From the cell containing the given text, extract its center point as [X, Y] coordinate. 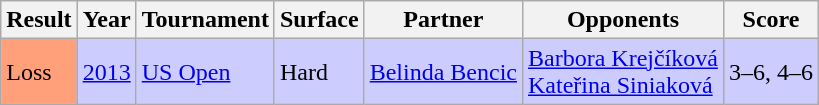
Belinda Bencic [443, 72]
Year [106, 20]
Surface [319, 20]
Hard [319, 72]
Loss [39, 72]
2013 [106, 72]
US Open [205, 72]
Barbora Krejčíková Kateřina Siniaková [622, 72]
3–6, 4–6 [770, 72]
Tournament [205, 20]
Result [39, 20]
Opponents [622, 20]
Score [770, 20]
Partner [443, 20]
